From the cell containing the given text, extract its center point as [x, y] coordinate. 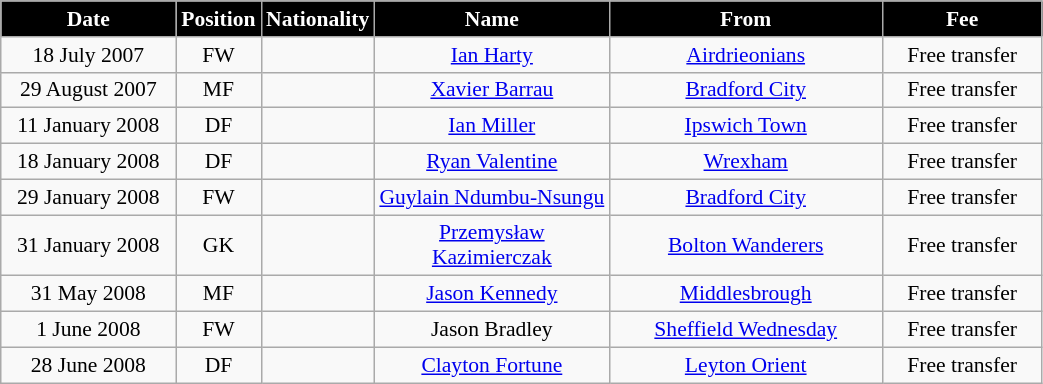
18 January 2008 [88, 162]
GK [218, 246]
Nationality [318, 19]
Jason Bradley [492, 330]
Position [218, 19]
31 May 2008 [88, 294]
Ipswich Town [746, 126]
Date [88, 19]
Fee [962, 19]
Clayton Fortune [492, 365]
Wrexham [746, 162]
Ian Miller [492, 126]
29 January 2008 [88, 197]
Middlesbrough [746, 294]
31 January 2008 [88, 246]
Bolton Wanderers [746, 246]
Jason Kennedy [492, 294]
Airdrieonians [746, 55]
Leyton Orient [746, 365]
Guylain Ndumbu-Nsungu [492, 197]
1 June 2008 [88, 330]
Przemysław Kazimierczak [492, 246]
28 June 2008 [88, 365]
Name [492, 19]
Xavier Barrau [492, 90]
From [746, 19]
Sheffield Wednesday [746, 330]
Ian Harty [492, 55]
11 January 2008 [88, 126]
29 August 2007 [88, 90]
Ryan Valentine [492, 162]
18 July 2007 [88, 55]
